Search for the cell housing the specified text and yield its [X, Y] center coordinate. 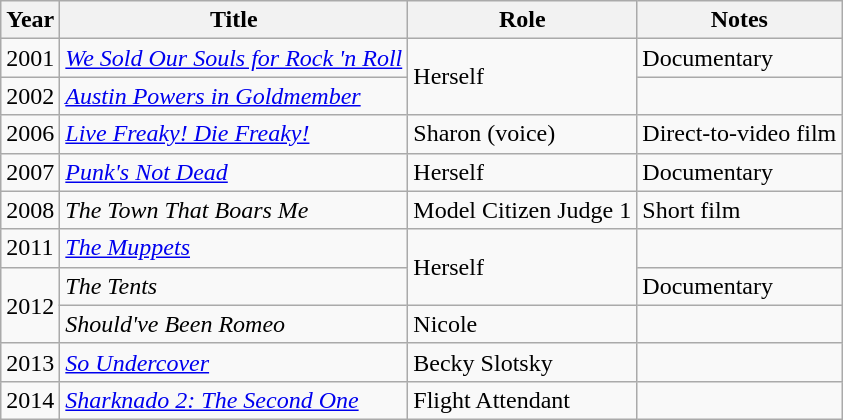
Flight Attendant [522, 400]
The Tents [234, 286]
2008 [30, 210]
2013 [30, 362]
2012 [30, 305]
The Town That Boars Me [234, 210]
The Muppets [234, 248]
Direct-to-video film [740, 134]
2011 [30, 248]
2001 [30, 58]
Notes [740, 20]
Role [522, 20]
2002 [30, 96]
We Sold Our Souls for Rock 'n Roll [234, 58]
So Undercover [234, 362]
Nicole [522, 324]
Punk's Not Dead [234, 172]
Sharon (voice) [522, 134]
2014 [30, 400]
Title [234, 20]
Sharknado 2: The Second One [234, 400]
Should've Been Romeo [234, 324]
Year [30, 20]
Live Freaky! Die Freaky! [234, 134]
2007 [30, 172]
Short film [740, 210]
Model Citizen Judge 1 [522, 210]
Becky Slotsky [522, 362]
Austin Powers in Goldmember [234, 96]
2006 [30, 134]
